Output the [X, Y] coordinate of the center of the cell containing the given text.  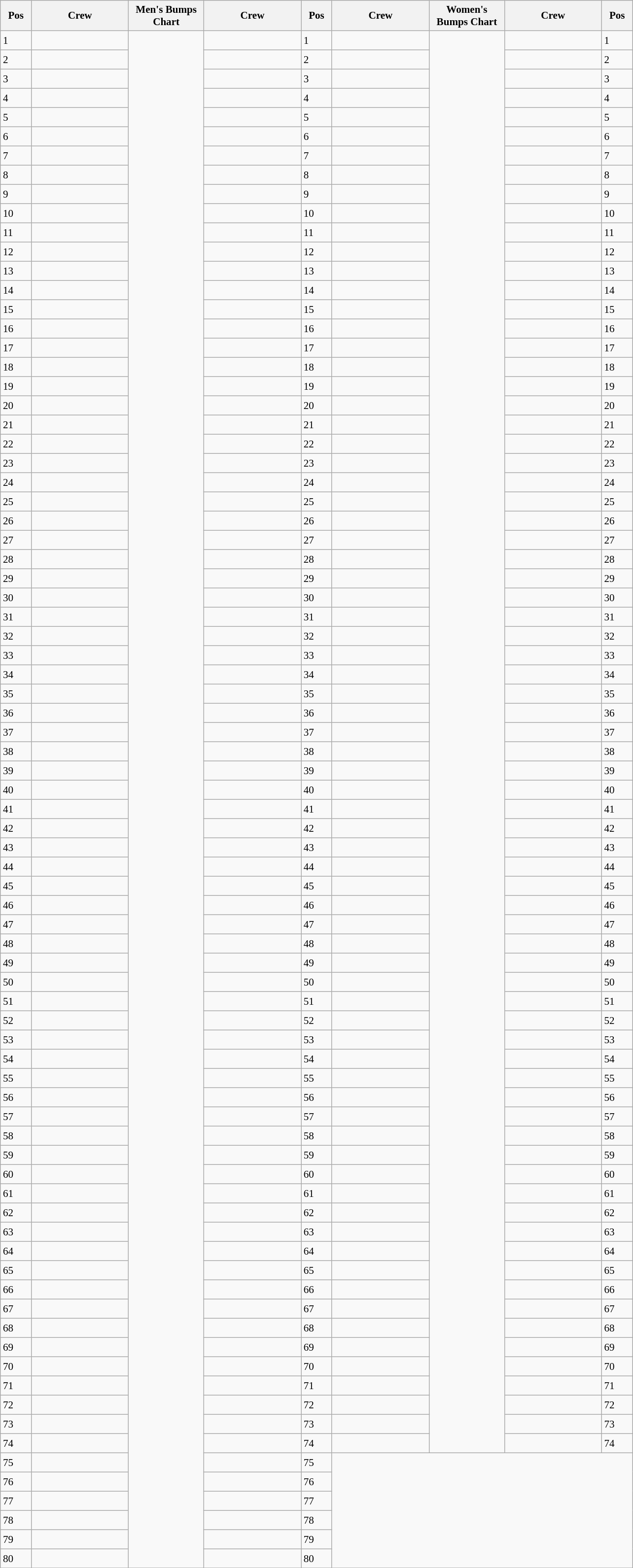
Women's Bumps Chart [467, 16]
Men's Bumps Chart [166, 16]
